Find where the given text appears and provide that cell's center as (x, y) coordinate. 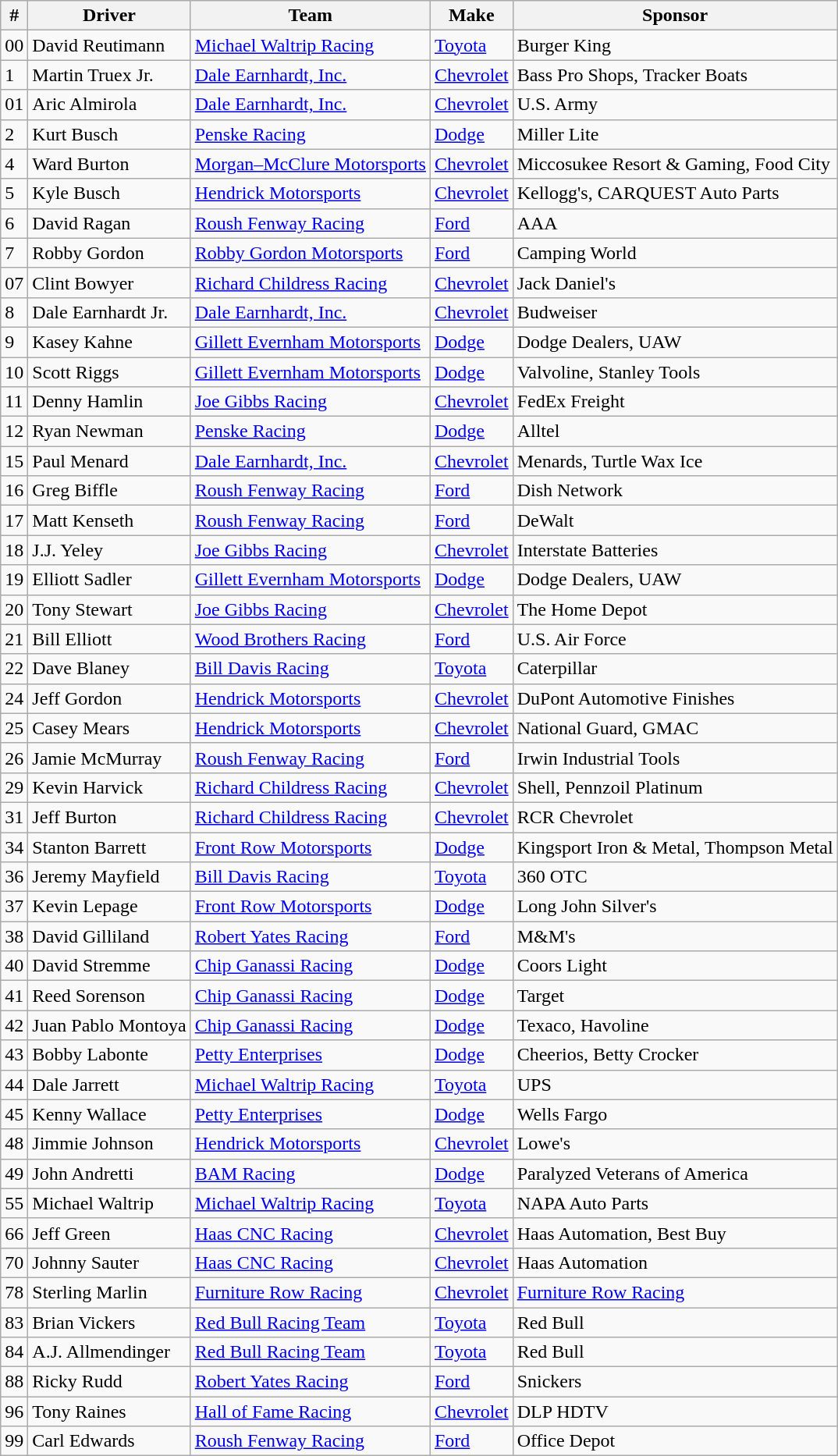
20 (14, 609)
Miccosukee Resort & Gaming, Food City (675, 164)
Jamie McMurray (109, 758)
Menards, Turtle Wax Ice (675, 461)
Make (471, 16)
Ricky Rudd (109, 1382)
24 (14, 698)
Dale Earnhardt Jr. (109, 312)
Interstate Batteries (675, 550)
Burger King (675, 45)
Greg Biffle (109, 491)
Paul Menard (109, 461)
70 (14, 1262)
Kevin Harvick (109, 787)
Ward Burton (109, 164)
00 (14, 45)
NAPA Auto Parts (675, 1203)
25 (14, 728)
88 (14, 1382)
Office Depot (675, 1441)
10 (14, 372)
2 (14, 134)
26 (14, 758)
A.J. Allmendinger (109, 1352)
Brian Vickers (109, 1323)
Bobby Labonte (109, 1055)
Team (311, 16)
360 OTC (675, 877)
Jeff Burton (109, 817)
Shell, Pennzoil Platinum (675, 787)
Robby Gordon (109, 253)
Budweiser (675, 312)
Snickers (675, 1382)
J.J. Yeley (109, 550)
34 (14, 847)
Kevin Lepage (109, 907)
19 (14, 580)
Miller Lite (675, 134)
National Guard, GMAC (675, 728)
11 (14, 402)
48 (14, 1144)
Lowe's (675, 1144)
45 (14, 1114)
Juan Pablo Montoya (109, 1025)
Carl Edwards (109, 1441)
Wood Brothers Racing (311, 639)
# (14, 16)
Caterpillar (675, 669)
FedEx Freight (675, 402)
Johnny Sauter (109, 1262)
David Gilliland (109, 936)
U.S. Army (675, 105)
DLP HDTV (675, 1412)
Kasey Kahne (109, 342)
Kellogg's, CARQUEST Auto Parts (675, 194)
Casey Mears (109, 728)
Haas Automation (675, 1262)
5 (14, 194)
01 (14, 105)
Sponsor (675, 16)
07 (14, 282)
DuPont Automotive Finishes (675, 698)
Clint Bowyer (109, 282)
42 (14, 1025)
44 (14, 1085)
41 (14, 996)
Michael Waltrip (109, 1203)
84 (14, 1352)
Jeff Green (109, 1233)
Jack Daniel's (675, 282)
16 (14, 491)
55 (14, 1203)
Scott Riggs (109, 372)
Cheerios, Betty Crocker (675, 1055)
Long John Silver's (675, 907)
U.S. Air Force (675, 639)
Bass Pro Shops, Tracker Boats (675, 75)
Driver (109, 16)
40 (14, 966)
Haas Automation, Best Buy (675, 1233)
36 (14, 877)
9 (14, 342)
Bill Elliott (109, 639)
12 (14, 431)
Jeff Gordon (109, 698)
78 (14, 1292)
Kyle Busch (109, 194)
Matt Kenseth (109, 520)
Kingsport Iron & Metal, Thompson Metal (675, 847)
Hall of Fame Racing (311, 1412)
The Home Depot (675, 609)
49 (14, 1174)
Paralyzed Veterans of America (675, 1174)
15 (14, 461)
Reed Sorenson (109, 996)
UPS (675, 1085)
96 (14, 1412)
David Ragan (109, 223)
Ryan Newman (109, 431)
Kenny Wallace (109, 1114)
Irwin Industrial Tools (675, 758)
6 (14, 223)
18 (14, 550)
43 (14, 1055)
RCR Chevrolet (675, 817)
Dish Network (675, 491)
Martin Truex Jr. (109, 75)
Wells Fargo (675, 1114)
Dave Blaney (109, 669)
Texaco, Havoline (675, 1025)
Aric Almirola (109, 105)
Camping World (675, 253)
8 (14, 312)
29 (14, 787)
BAM Racing (311, 1174)
Sterling Marlin (109, 1292)
17 (14, 520)
Jeremy Mayfield (109, 877)
Tony Stewart (109, 609)
Tony Raines (109, 1412)
Stanton Barrett (109, 847)
7 (14, 253)
1 (14, 75)
Valvoline, Stanley Tools (675, 372)
83 (14, 1323)
DeWalt (675, 520)
Dale Jarrett (109, 1085)
37 (14, 907)
Target (675, 996)
22 (14, 669)
John Andretti (109, 1174)
99 (14, 1441)
Robby Gordon Motorsports (311, 253)
31 (14, 817)
4 (14, 164)
AAA (675, 223)
David Reutimann (109, 45)
Jimmie Johnson (109, 1144)
Morgan–McClure Motorsports (311, 164)
21 (14, 639)
Denny Hamlin (109, 402)
38 (14, 936)
Elliott Sadler (109, 580)
66 (14, 1233)
Kurt Busch (109, 134)
Alltel (675, 431)
M&M's (675, 936)
David Stremme (109, 966)
Coors Light (675, 966)
